Output the (X, Y) coordinate of the center of the cell containing the given text.  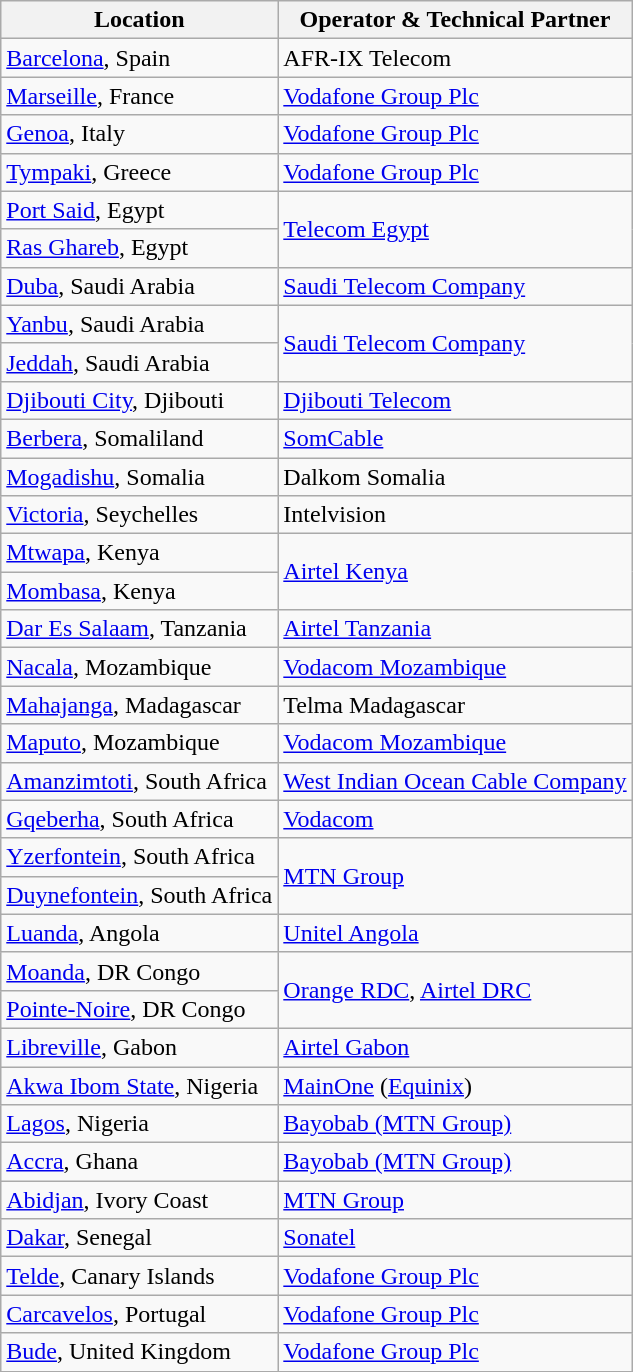
Nacala, Mozambique (140, 667)
AFR-IX Telecom (455, 58)
Victoria, Seychelles (140, 515)
Operator & Technical Partner (455, 20)
Pointe-Noire, DR Congo (140, 1009)
Maputo, Mozambique (140, 743)
Djibouti Telecom (455, 400)
Mahajanga, Madagascar (140, 705)
Intelvision (455, 515)
Carcavelos, Portugal (140, 1314)
Lagos, Nigeria (140, 1124)
Gqeberha, South Africa (140, 819)
Telde, Canary Islands (140, 1276)
Dakar, Senegal (140, 1238)
Dalkom Somalia (455, 477)
Duba, Saudi Arabia (140, 286)
Moanda, DR Congo (140, 971)
Yanbu, Saudi Arabia (140, 324)
Abidjan, Ivory Coast (140, 1200)
Yzerfontein, South Africa (140, 857)
Amanzimtoti, South Africa (140, 781)
SomCable (455, 438)
Ras Ghareb, Egypt (140, 248)
Airtel Tanzania (455, 629)
Mogadishu, Somalia (140, 477)
Akwa Ibom State, Nigeria (140, 1085)
Duynefontein, South Africa (140, 895)
Location (140, 20)
Barcelona, Spain (140, 58)
Bude, United Kingdom (140, 1352)
Jeddah, Saudi Arabia (140, 362)
Sonatel (455, 1238)
Telma Madagascar (455, 705)
Luanda, Angola (140, 933)
Vodacom (455, 819)
Djibouti City, Djibouti (140, 400)
Genoa, Italy (140, 134)
Mombasa, Kenya (140, 591)
Airtel Kenya (455, 572)
Berbera, Somaliland (140, 438)
Telecom Egypt (455, 229)
Mtwapa, Kenya (140, 553)
Libreville, Gabon (140, 1047)
Orange RDC, Airtel DRC (455, 990)
West Indian Ocean Cable Company (455, 781)
Marseille, France (140, 96)
Port Said, Egypt (140, 210)
Tympaki, Greece (140, 172)
Unitel Angola (455, 933)
MainOne (Equinix) (455, 1085)
Accra, Ghana (140, 1162)
Dar Es Salaam, Tanzania (140, 629)
Airtel Gabon (455, 1047)
